For the text-containing cell, return its midpoint in [x, y] coordinate format. 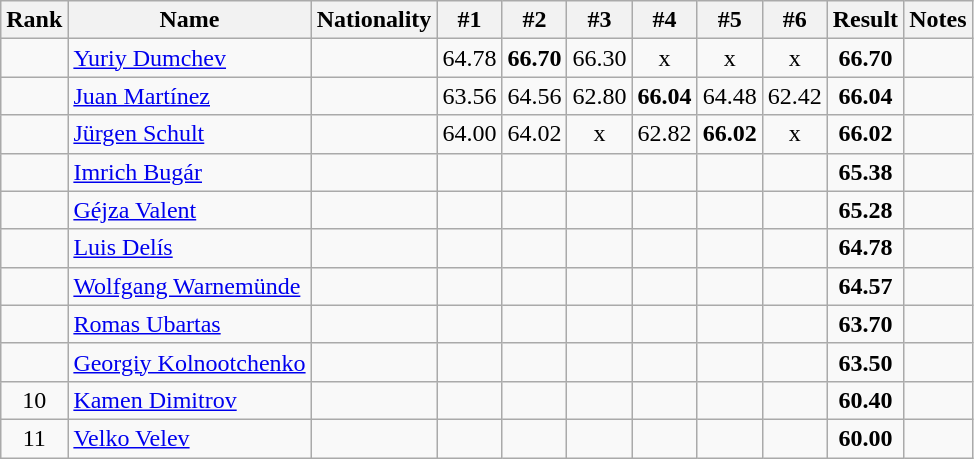
#4 [664, 20]
64.56 [534, 96]
Romas Ubartas [190, 324]
Géjza Valent [190, 210]
10 [34, 400]
Name [190, 20]
63.50 [865, 362]
64.57 [865, 286]
62.42 [794, 96]
Imrich Bugár [190, 172]
Wolfgang Warnemünde [190, 286]
63.70 [865, 324]
64.48 [730, 96]
Jürgen Schult [190, 134]
Notes [938, 20]
Rank [34, 20]
62.80 [600, 96]
11 [34, 438]
#2 [534, 20]
60.00 [865, 438]
Velko Velev [190, 438]
#1 [470, 20]
63.56 [470, 96]
Nationality [374, 20]
Luis Delís [190, 248]
65.38 [865, 172]
#3 [600, 20]
66.30 [600, 58]
Kamen Dimitrov [190, 400]
#6 [794, 20]
64.00 [470, 134]
60.40 [865, 400]
64.02 [534, 134]
Result [865, 20]
62.82 [664, 134]
Yuriy Dumchev [190, 58]
Juan Martínez [190, 96]
Georgiy Kolnootchenko [190, 362]
65.28 [865, 210]
#5 [730, 20]
